From the cell containing the given text, extract its center point as [X, Y] coordinate. 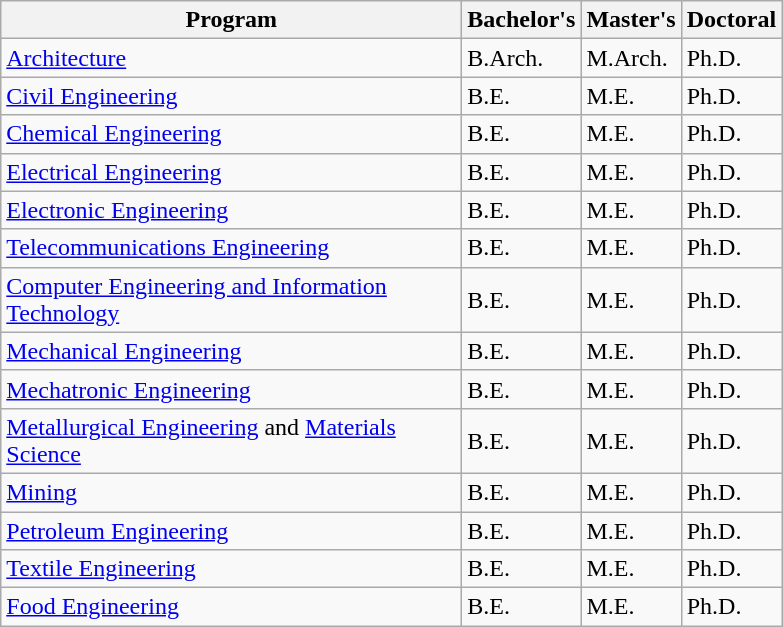
Food Engineering [232, 607]
Telecommunications Engineering [232, 248]
Master's [631, 20]
Mechanical Engineering [232, 351]
Electrical Engineering [232, 172]
Program [232, 20]
Bachelor's [522, 20]
Civil Engineering [232, 96]
Mining [232, 492]
Architecture [232, 58]
Petroleum Engineering [232, 531]
Doctoral [731, 20]
M.Arch. [631, 58]
B.Arch. [522, 58]
Mechatronic Engineering [232, 389]
Electronic Engineering [232, 210]
Textile Engineering [232, 569]
Metallurgical Engineering and Materials Science [232, 440]
Chemical Engineering [232, 134]
Computer Engineering and Information Technology [232, 300]
